Locate the cell with the specified text and output its [x, y] center coordinate. 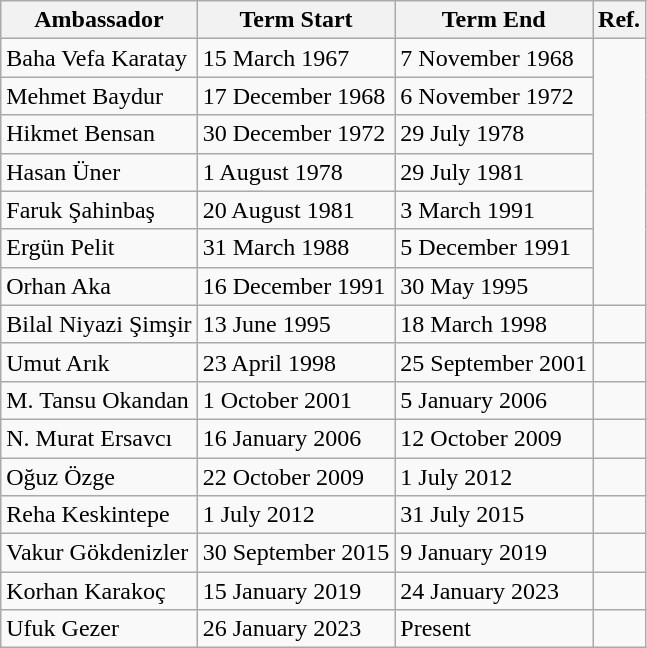
25 September 2001 [494, 362]
7 November 1968 [494, 58]
15 January 2019 [296, 591]
Hasan Üner [99, 172]
16 December 1991 [296, 286]
31 July 2015 [494, 515]
Vakur Gökdenizler [99, 553]
12 October 2009 [494, 438]
30 May 1995 [494, 286]
26 January 2023 [296, 629]
M. Tansu Okandan [99, 400]
15 March 1967 [296, 58]
Umut Arık [99, 362]
13 June 1995 [296, 324]
16 January 2006 [296, 438]
20 August 1981 [296, 210]
29 July 1978 [494, 134]
1 October 2001 [296, 400]
22 October 2009 [296, 477]
17 December 1968 [296, 96]
Faruk Şahinbaş [99, 210]
30 December 1972 [296, 134]
Term End [494, 20]
31 March 1988 [296, 248]
Ufuk Gezer [99, 629]
30 September 2015 [296, 553]
Present [494, 629]
Ergün Pelit [99, 248]
Ref. [620, 20]
Oğuz Özge [99, 477]
3 March 1991 [494, 210]
Orhan Aka [99, 286]
Mehmet Baydur [99, 96]
24 January 2023 [494, 591]
Reha Keskintepe [99, 515]
Bilal Niyazi Şimşir [99, 324]
Ambassador [99, 20]
23 April 1998 [296, 362]
29 July 1981 [494, 172]
6 November 1972 [494, 96]
1 August 1978 [296, 172]
Baha Vefa Karatay [99, 58]
N. Murat Ersavcı [99, 438]
5 January 2006 [494, 400]
5 December 1991 [494, 248]
Hikmet Bensan [99, 134]
Term Start [296, 20]
18 March 1998 [494, 324]
9 January 2019 [494, 553]
Korhan Karakoç [99, 591]
